Provide the (X, Y) coordinate of the cell's center where the given text is located.  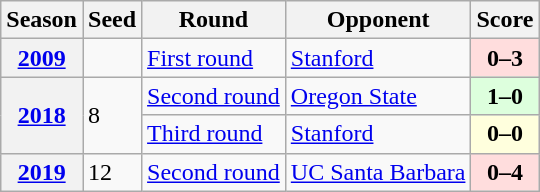
0–3 (505, 58)
0–0 (505, 134)
UC Santa Barbara (378, 172)
1–0 (505, 96)
Score (505, 20)
8 (112, 115)
First round (214, 58)
Round (214, 20)
Seed (112, 20)
2018 (42, 115)
Oregon State (378, 96)
12 (112, 172)
Third round (214, 134)
2019 (42, 172)
2009 (42, 58)
Season (42, 20)
0–4 (505, 172)
Opponent (378, 20)
